For the text-containing cell, return its midpoint in (X, Y) coordinate format. 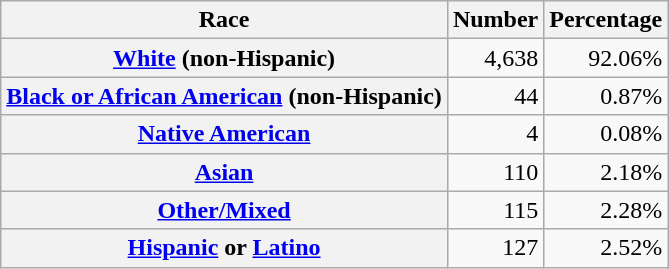
115 (495, 210)
44 (495, 96)
Other/Mixed (224, 210)
2.52% (606, 248)
2.18% (606, 172)
0.87% (606, 96)
92.06% (606, 58)
2.28% (606, 210)
0.08% (606, 134)
Number (495, 20)
110 (495, 172)
4,638 (495, 58)
Native American (224, 134)
White (non-Hispanic) (224, 58)
Black or African American (non-Hispanic) (224, 96)
127 (495, 248)
Percentage (606, 20)
Hispanic or Latino (224, 248)
Asian (224, 172)
4 (495, 134)
Race (224, 20)
